Extract the [x, y] coordinate from the center of the cell holding the provided text.  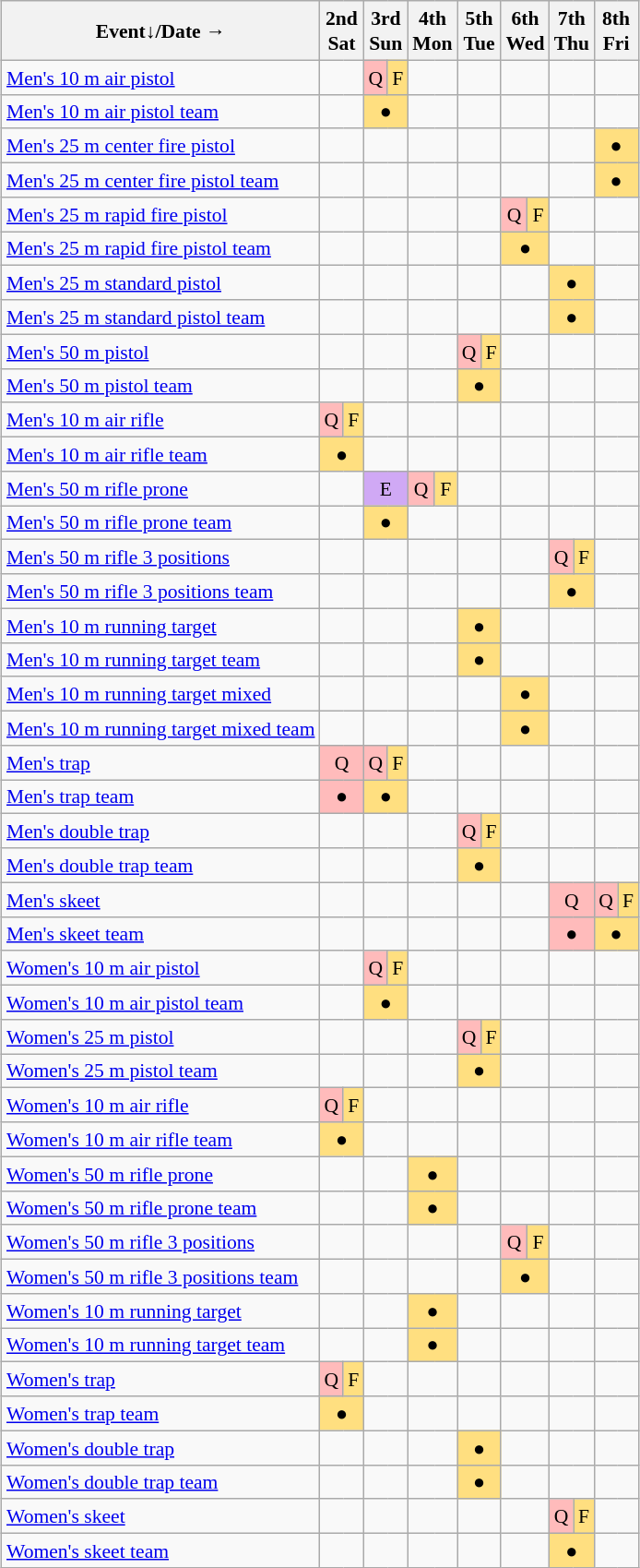
4thMon [432, 30]
Women's 10 m running target [160, 1311]
Men's 25 m rapid fire pistol [160, 214]
Men's 10 m air rifle team [160, 454]
Men's 25 m standard pistol team [160, 317]
Men's skeet [160, 899]
5thTue [480, 30]
Men's 10 m running target [160, 626]
Men's 25 m standard pistol [160, 282]
Men's 50 m pistol team [160, 386]
Women's 25 m pistol team [160, 1071]
Women's trap team [160, 1414]
Men's 10 m air pistol team [160, 111]
E [385, 487]
Men's 10 m running target team [160, 659]
3rdSun [385, 30]
Event↓/Date → [160, 30]
Women's 10 m air rifle team [160, 1139]
Women's 50 m rifle 3 positions team [160, 1275]
Men's double trap [160, 831]
Men's trap [160, 762]
Women's trap [160, 1379]
7thThu [572, 30]
Women's skeet [160, 1515]
Men's 50 m rifle prone team [160, 522]
Men's 25 m rapid fire pistol team [160, 247]
Women's double trap team [160, 1482]
Men's skeet team [160, 934]
Women's 10 m air rifle [160, 1106]
Women's 50 m rifle prone [160, 1174]
Women's double trap [160, 1447]
Men's 10 m air rifle [160, 419]
Men's 25 m center fire pistol team [160, 179]
8thFri [616, 30]
Women's 10 m running target team [160, 1344]
Men's trap team [160, 796]
Women's 10 m air pistol [160, 967]
Women's 25 m pistol [160, 1035]
Men's double trap team [160, 866]
6thWed [525, 30]
Men's 50 m rifle prone [160, 487]
Men's 10 m running target mixed [160, 694]
Men's 10 m air pistol [160, 78]
Men's 50 m pistol [160, 351]
Women's 10 m air pistol team [160, 1002]
Women's 50 m rifle prone team [160, 1207]
Women's skeet team [160, 1550]
Men's 25 m center fire pistol [160, 146]
Men's 50 m rifle 3 positions team [160, 591]
2ndSat [342, 30]
Men's 10 m running target mixed team [160, 727]
Women's 50 m rifle 3 positions [160, 1242]
Men's 50 m rifle 3 positions [160, 557]
